Return (X, Y) of the center of cell containing provided text 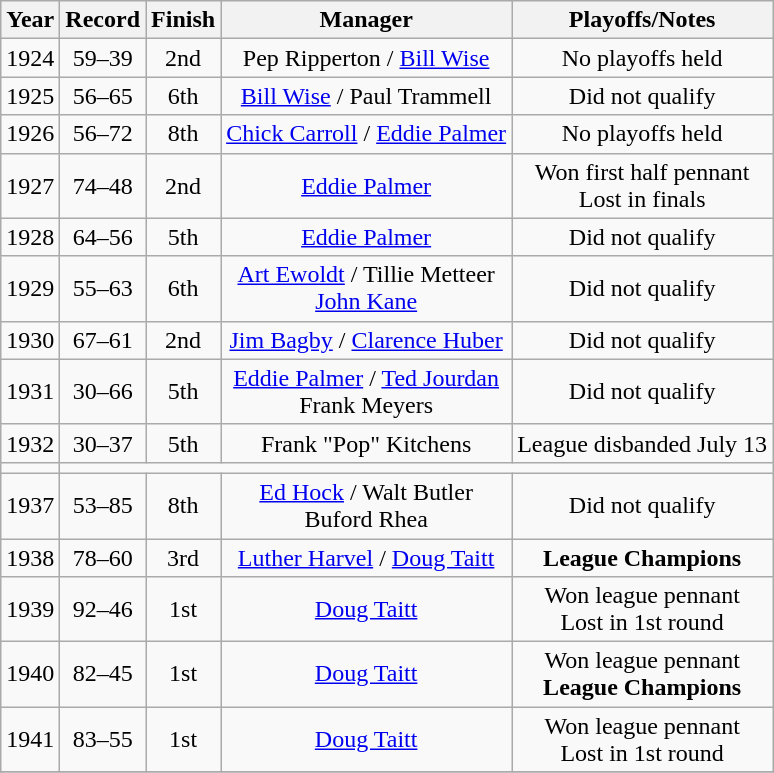
Frank "Pop" Kitchens (366, 443)
56–65 (103, 96)
Manager (366, 20)
64–56 (103, 237)
1932 (30, 443)
30–37 (103, 443)
League disbanded July 13 (642, 443)
59–39 (103, 58)
Won first half pennantLost in finals (642, 186)
82–45 (103, 674)
1931 (30, 392)
1940 (30, 674)
Year (30, 20)
League Champions (642, 557)
Chick Carroll / Eddie Palmer (366, 134)
Finish (184, 20)
1925 (30, 96)
1924 (30, 58)
Record (103, 20)
30–66 (103, 392)
Playoffs/Notes (642, 20)
67–61 (103, 340)
1927 (30, 186)
1928 (30, 237)
92–46 (103, 610)
56–72 (103, 134)
Ed Hock / Walt Butler Buford Rhea (366, 506)
Pep Ripperton / Bill Wise (366, 58)
Art Ewoldt / Tillie Metteer John Kane (366, 288)
1941 (30, 740)
78–60 (103, 557)
Jim Bagby / Clarence Huber (366, 340)
53–85 (103, 506)
83–55 (103, 740)
55–63 (103, 288)
1926 (30, 134)
Eddie Palmer / Ted Jourdan Frank Meyers (366, 392)
Luther Harvel / Doug Taitt (366, 557)
1939 (30, 610)
1937 (30, 506)
1929 (30, 288)
3rd (184, 557)
Won league pennantLeague Champions (642, 674)
Bill Wise / Paul Trammell (366, 96)
1938 (30, 557)
1930 (30, 340)
74–48 (103, 186)
